Determine the [x, y] coordinate at the center of the cell enclosing the given text.  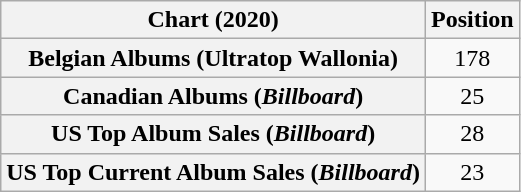
Belgian Albums (Ultratop Wallonia) [214, 58]
Position [472, 20]
28 [472, 134]
23 [472, 172]
Canadian Albums (Billboard) [214, 96]
178 [472, 58]
US Top Album Sales (Billboard) [214, 134]
25 [472, 96]
US Top Current Album Sales (Billboard) [214, 172]
Chart (2020) [214, 20]
